From the cell containing the given text, extract its center point as [X, Y] coordinate. 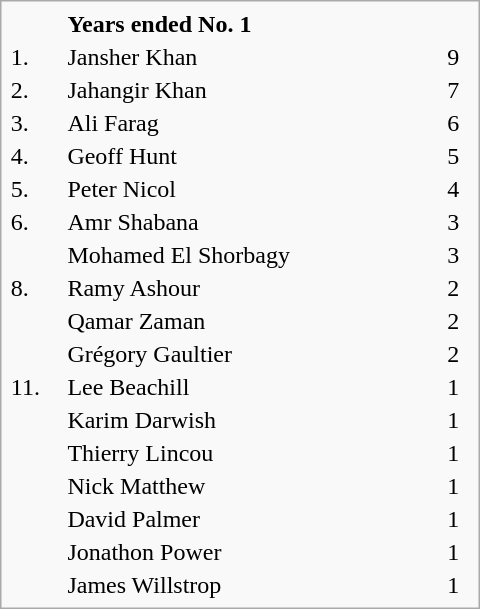
Ali Farag [254, 123]
Geoff Hunt [254, 156]
2. [36, 90]
Lee Beachill [254, 387]
Thierry Lincou [254, 453]
9 [458, 57]
5. [36, 189]
4. [36, 156]
Jonathon Power [254, 552]
3. [36, 123]
6 [458, 123]
David Palmer [254, 519]
Nick Matthew [254, 486]
James Willstrop [254, 585]
Karim Darwish [254, 420]
Amr Shabana [254, 222]
6. [36, 222]
Years ended No. 1 [254, 24]
Qamar Zaman [254, 321]
Jahangir Khan [254, 90]
8. [36, 288]
7 [458, 90]
4 [458, 189]
Mohamed El Shorbagy [254, 255]
Grégory Gaultier [254, 354]
Peter Nicol [254, 189]
11. [36, 387]
5 [458, 156]
Ramy Ashour [254, 288]
Jansher Khan [254, 57]
1. [36, 57]
